Detect which cell encompasses the target text, then output its [X, Y] center coordinate. 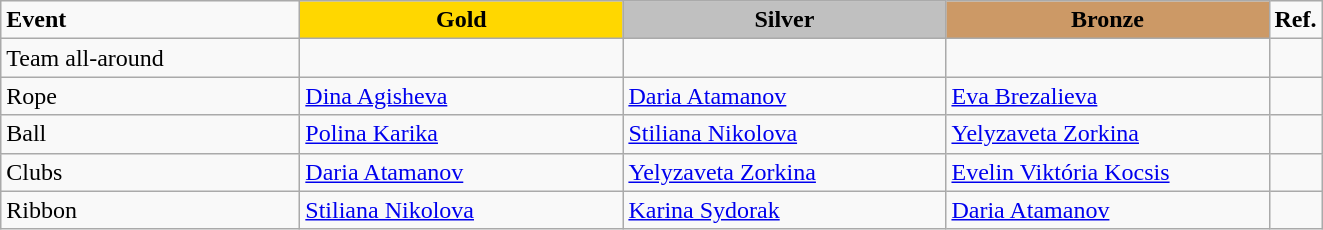
Team all-around [150, 58]
Clubs [150, 172]
Bronze [1108, 20]
Gold [462, 20]
Polina Karika [462, 134]
Ref. [1296, 20]
Karina Sydorak [784, 210]
Silver [784, 20]
Ball [150, 134]
Event [150, 20]
Evelin Viktória Kocsis [1108, 172]
Dina Agisheva [462, 96]
Rope [150, 96]
Eva Brezalieva [1108, 96]
Ribbon [150, 210]
